For the text-containing cell, return its midpoint in (X, Y) coordinate format. 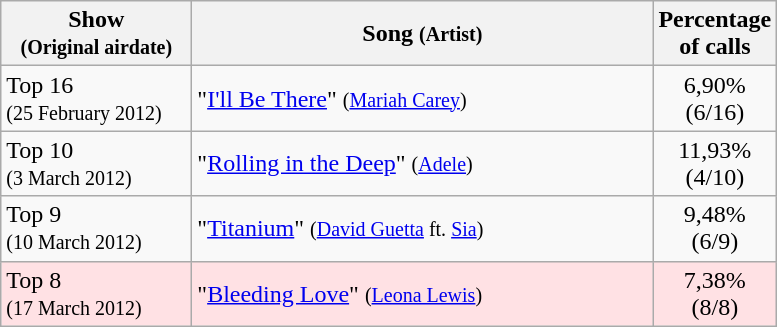
11,93% (4/10) (715, 164)
Song (Artist) (422, 34)
9,48% (6/9) (715, 228)
"I'll Be There" (Mariah Carey) (422, 98)
Top 16(25 February 2012) (96, 98)
Top 8(17 March 2012) (96, 294)
Top 9(10 March 2012) (96, 228)
Show(Original airdate) (96, 34)
6,90% (6/16) (715, 98)
7,38% (8/8) (715, 294)
"Bleeding Love" (Leona Lewis) (422, 294)
Top 10(3 March 2012) (96, 164)
"Rolling in the Deep" (Adele) (422, 164)
"Titanium" (David Guetta ft. Sia) (422, 228)
Percentage of calls (715, 34)
